Find where the given text appears and provide that cell's center as (x, y) coordinate. 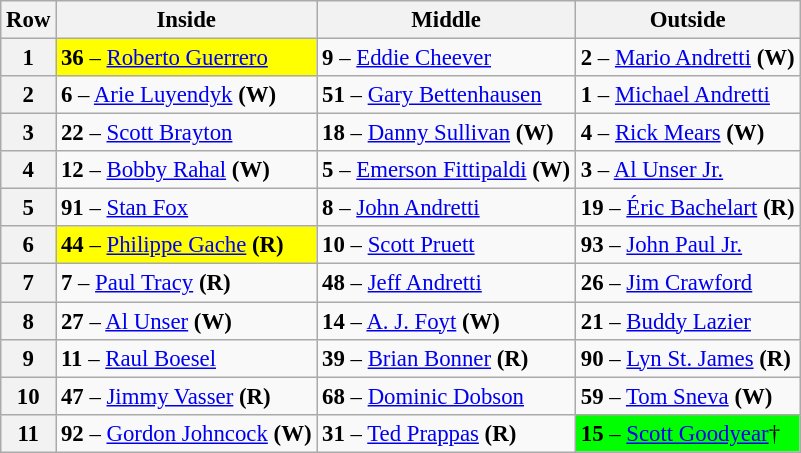
7 (28, 283)
1 (28, 58)
2 (28, 95)
10 (28, 396)
36 – Roberto Guerrero (186, 58)
5 (28, 208)
68 – Dominic Dobson (446, 396)
4 – Rick Mears (W) (687, 133)
14 – A. J. Foyt (W) (446, 321)
48 – Jeff Andretti (446, 283)
11 – Raul Boesel (186, 358)
6 – Arie Luyendyk (W) (186, 95)
90 – Lyn St. James (R) (687, 358)
44 – Philippe Gache (R) (186, 245)
47 – Jimmy Vasser (R) (186, 396)
9 – Eddie Cheever (446, 58)
5 – Emerson Fittipaldi (W) (446, 170)
22 – Scott Brayton (186, 133)
92 – Gordon Johncock (W) (186, 433)
6 (28, 245)
21 – Buddy Lazier (687, 321)
93 – John Paul Jr. (687, 245)
8 (28, 321)
51 – Gary Bettenhausen (446, 95)
11 (28, 433)
Inside (186, 20)
7 – Paul Tracy (R) (186, 283)
3 (28, 133)
Outside (687, 20)
19 – Éric Bachelart (R) (687, 208)
3 – Al Unser Jr. (687, 170)
Middle (446, 20)
15 – Scott Goodyear† (687, 433)
9 (28, 358)
18 – Danny Sullivan (W) (446, 133)
Row (28, 20)
27 – Al Unser (W) (186, 321)
39 – Brian Bonner (R) (446, 358)
4 (28, 170)
2 – Mario Andretti (W) (687, 58)
59 – Tom Sneva (W) (687, 396)
12 – Bobby Rahal (W) (186, 170)
31 – Ted Prappas (R) (446, 433)
1 – Michael Andretti (687, 95)
26 – Jim Crawford (687, 283)
91 – Stan Fox (186, 208)
8 – John Andretti (446, 208)
10 – Scott Pruett (446, 245)
